Determine the (X, Y) coordinate at the center of the cell enclosing the given text.  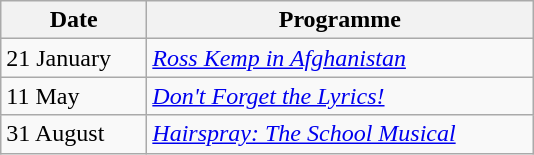
Programme (340, 20)
31 August (74, 134)
Ross Kemp in Afghanistan (340, 58)
11 May (74, 96)
Date (74, 20)
Don't Forget the Lyrics! (340, 96)
Hairspray: The School Musical (340, 134)
21 January (74, 58)
